Scan for the cell matching the given text and deliver its (x, y) coordinate at center. 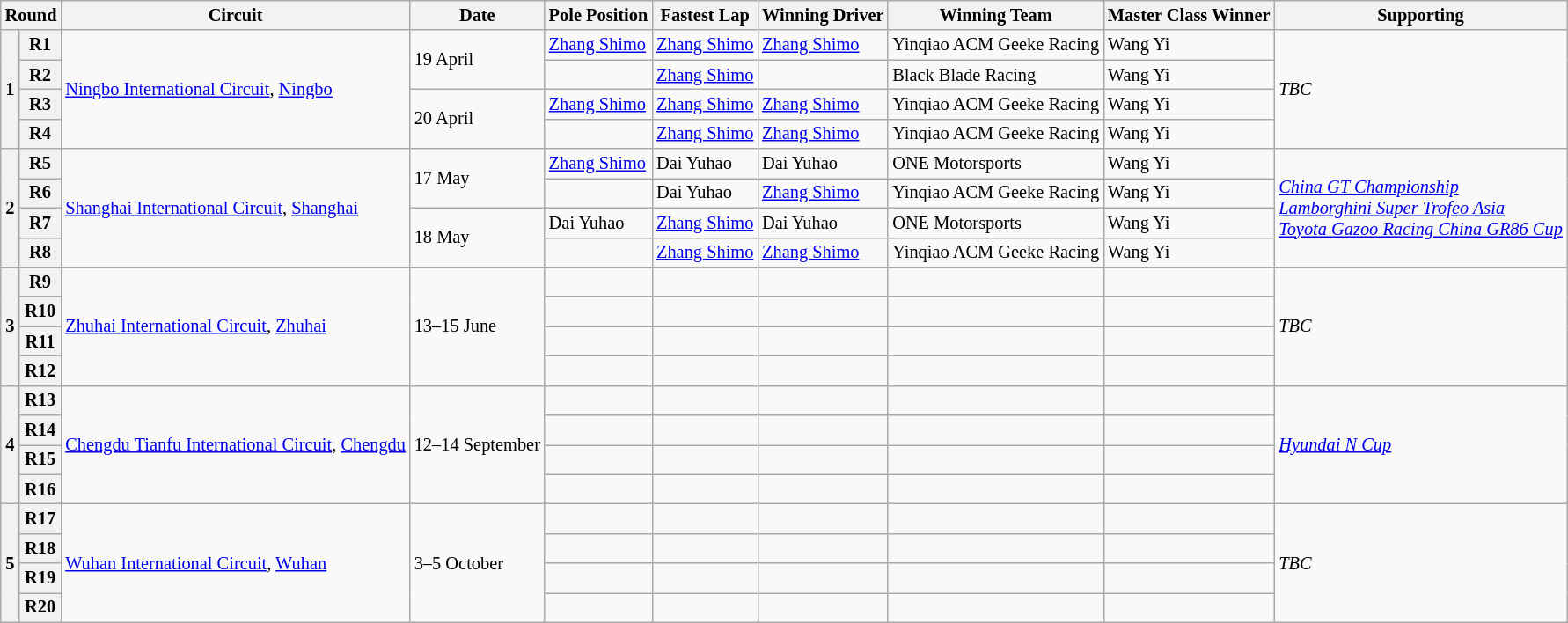
R12 (40, 370)
Fastest Lap (705, 15)
5 (11, 563)
4 (11, 445)
Zhuhai International Circuit, Zhuhai (235, 326)
Wuhan International Circuit, Wuhan (235, 563)
R11 (40, 341)
R16 (40, 489)
Date (477, 15)
13–15 June (477, 326)
R4 (40, 134)
R7 (40, 223)
Black Blade Racing (996, 75)
19 April (477, 60)
Ningbo International Circuit, Ningbo (235, 90)
17 May (477, 178)
R9 (40, 282)
12–14 September (477, 445)
Winning Driver (823, 15)
R15 (40, 459)
Chengdu Tianfu International Circuit, Chengdu (235, 445)
3 (11, 326)
R13 (40, 400)
R8 (40, 253)
Supporting (1420, 15)
Shanghai International Circuit, Shanghai (235, 208)
R5 (40, 164)
R19 (40, 578)
2 (11, 208)
18 May (477, 238)
R14 (40, 430)
R20 (40, 607)
R10 (40, 311)
R3 (40, 104)
Round (32, 15)
R1 (40, 45)
R2 (40, 75)
Circuit (235, 15)
R18 (40, 548)
Pole Position (598, 15)
Master Class Winner (1189, 15)
Hyundai N Cup (1420, 445)
R6 (40, 193)
1 (11, 90)
Winning Team (996, 15)
R17 (40, 518)
20 April (477, 118)
China GT ChampionshipLamborghini Super Trofeo AsiaToyota Gazoo Racing China GR86 Cup (1420, 208)
3–5 October (477, 563)
